Locate the cell with the specified text and output its [X, Y] center coordinate. 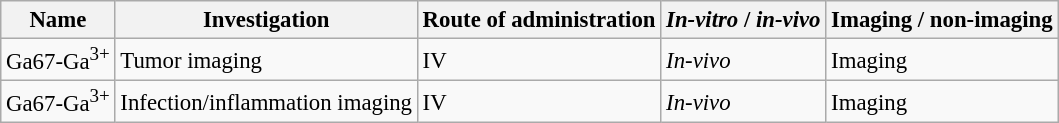
Route of administration [538, 20]
Infection/inflammation imaging [266, 102]
Name [58, 20]
Imaging / non-imaging [942, 20]
In-vitro / in-vivo [744, 20]
Investigation [266, 20]
Tumor imaging [266, 60]
